Determine the (x, y) coordinate at the center of the cell enclosing the given text.  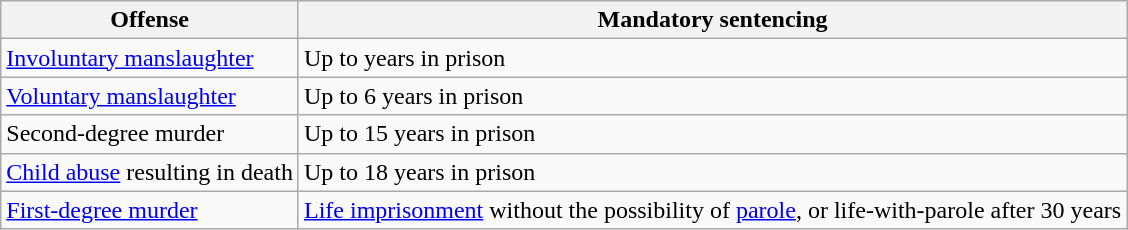
Up to 6 years in prison (712, 96)
Second-degree murder (150, 134)
Up to 15 years in prison (712, 134)
Life imprisonment without the possibility of parole, or life-with-parole after 30 years (712, 210)
Up to 18 years in prison (712, 172)
Up to years in prison (712, 58)
Mandatory sentencing (712, 20)
Child abuse resulting in death (150, 172)
Offense (150, 20)
Voluntary manslaughter (150, 96)
First-degree murder (150, 210)
Involuntary manslaughter (150, 58)
